Determine the [x, y] coordinate at the center of the cell enclosing the given text.  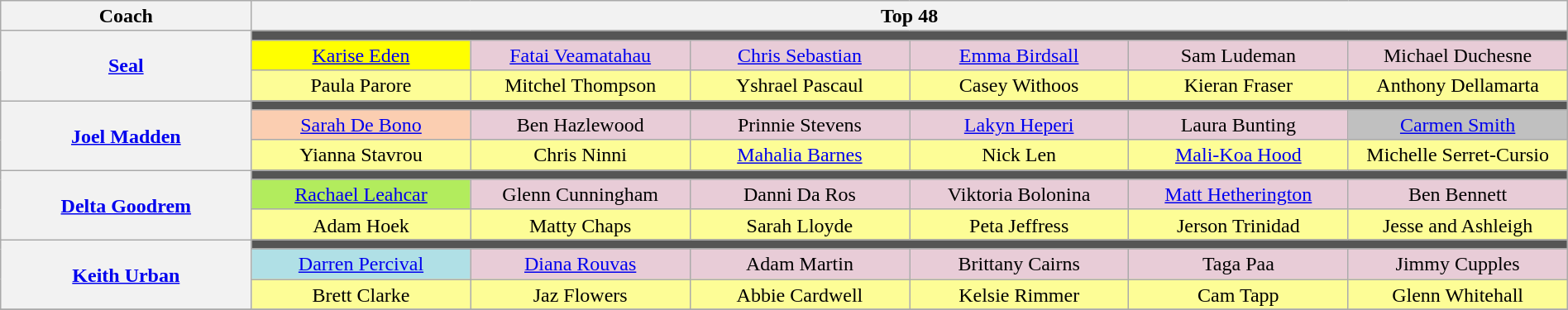
Mitchel Thompson [581, 86]
Yshrael Pascaul [799, 86]
Matt Hetherington [1239, 195]
Casey Withoos [1019, 86]
Anthony Dellamarta [1457, 86]
Abbie Cardwell [799, 294]
Sam Ludeman [1239, 55]
Adam Hoek [361, 225]
Jerson Trinidad [1239, 225]
Rachael Leahcar [361, 195]
Chris Ninni [581, 155]
Michelle Serret-Cursio [1457, 155]
Nick Len [1019, 155]
Karise Eden [361, 55]
Delta Goodrem [126, 205]
Cam Tapp [1239, 294]
Carmen Smith [1457, 126]
Coach [126, 17]
Emma Birdsall [1019, 55]
Kelsie Rimmer [1019, 294]
Brett Clarke [361, 294]
Keith Urban [126, 274]
Ben Bennett [1457, 195]
Prinnie Stevens [799, 126]
Adam Martin [799, 265]
Mahalia Barnes [799, 155]
Mali-Koa Hood [1239, 155]
Peta Jeffress [1019, 225]
Viktoria Bolonina [1019, 195]
Michael Duchesne [1457, 55]
Laura Bunting [1239, 126]
Sarah De Bono [361, 126]
Lakyn Heperi [1019, 126]
Kieran Fraser [1239, 86]
Yianna Stavrou [361, 155]
Jimmy Cupples [1457, 265]
Sarah Lloyde [799, 225]
Glenn Cunningham [581, 195]
Chris Sebastian [799, 55]
Darren Percival [361, 265]
Taga Paa [1239, 265]
Brittany Cairns [1019, 265]
Glenn Whitehall [1457, 294]
Jaz Flowers [581, 294]
Seal [126, 65]
Joel Madden [126, 136]
Ben Hazlewood [581, 126]
Paula Parore [361, 86]
Danni Da Ros [799, 195]
Top 48 [910, 17]
Jesse and Ashleigh [1457, 225]
Fatai Veamatahau [581, 55]
Diana Rouvas [581, 265]
Matty Chaps [581, 225]
